Find where the given text appears and provide that cell's center as (x, y) coordinate. 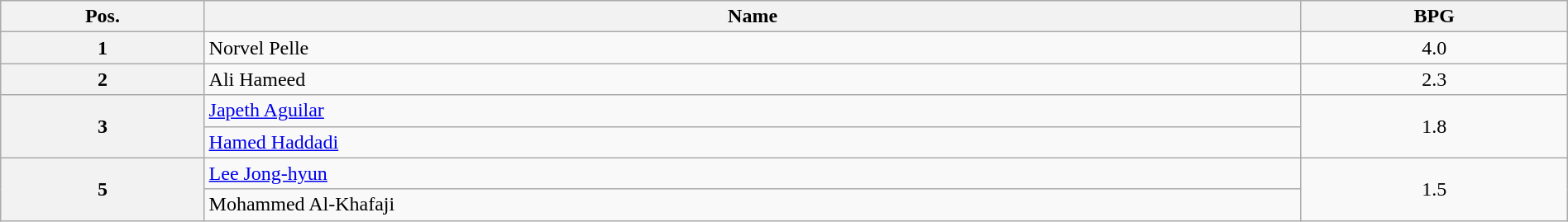
Ali Hameed (753, 79)
5 (103, 189)
Lee Jong-hyun (753, 173)
Japeth Aguilar (753, 111)
BPG (1434, 17)
4.0 (1434, 48)
2.3 (1434, 79)
3 (103, 126)
2 (103, 79)
Mohammed Al-Khafaji (753, 205)
Pos. (103, 17)
1.8 (1434, 126)
1.5 (1434, 189)
Hamed Haddadi (753, 142)
1 (103, 48)
Name (753, 17)
Norvel Pelle (753, 48)
